Identify which cell holds the provided text, then report its (X, Y) central coordinate. 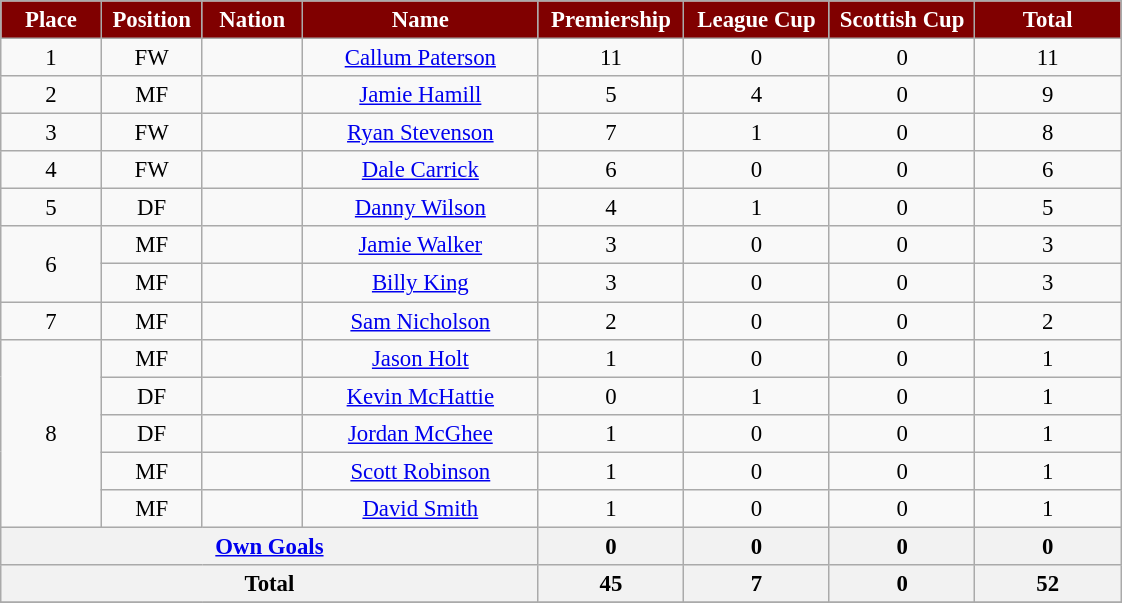
Place (52, 20)
Danny Wilson (421, 208)
45 (611, 584)
Dale Carrick (421, 170)
Sam Nicholson (421, 321)
Callum Paterson (421, 58)
Own Goals (270, 546)
Jason Holt (421, 358)
9 (1048, 95)
Kevin McHattie (421, 396)
David Smith (421, 509)
Scottish Cup (902, 20)
52 (1048, 584)
Jamie Hamill (421, 95)
Jamie Walker (421, 245)
Ryan Stevenson (421, 133)
Billy King (421, 283)
Jordan McGhee (421, 433)
Position (152, 20)
Nation (252, 20)
Name (421, 20)
League Cup (757, 20)
Scott Robinson (421, 471)
Premiership (611, 20)
